Determine the [x, y] coordinate at the center of the cell enclosing the given text.  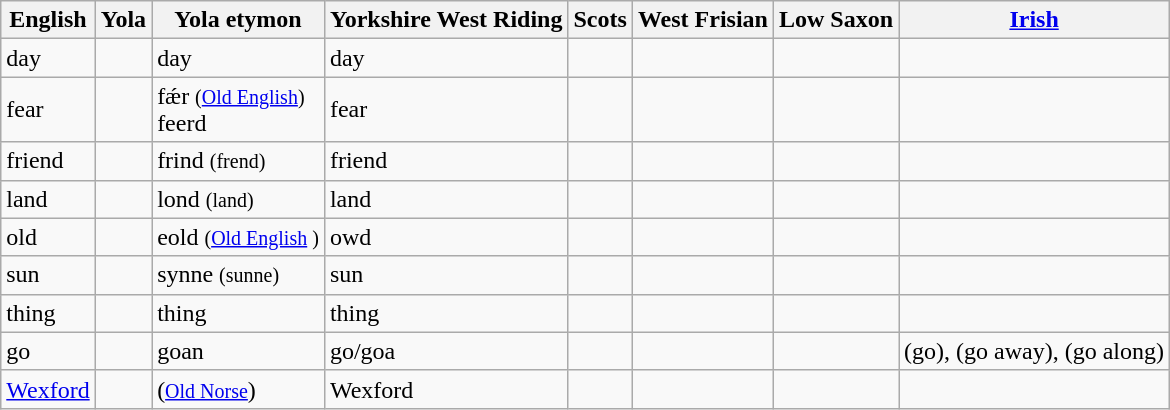
go [48, 351]
goan [238, 351]
Yola [123, 20]
Yola etymon [238, 20]
eold (Old English ) [238, 237]
(Old Norse) [238, 389]
old [48, 237]
West Frisian [702, 20]
synne (sunne) [238, 275]
Irish [1034, 20]
Yorkshire West Riding [446, 20]
Low Saxon [836, 20]
(go), (go away), (go along) [1034, 351]
fǽr (Old English)feerd [238, 110]
owd [446, 237]
go/goa [446, 351]
Scots [600, 20]
lond (land) [238, 199]
English [48, 20]
frind (frend) [238, 161]
